Return the [x, y] coordinate for the center point of the cell that contains the specified text.  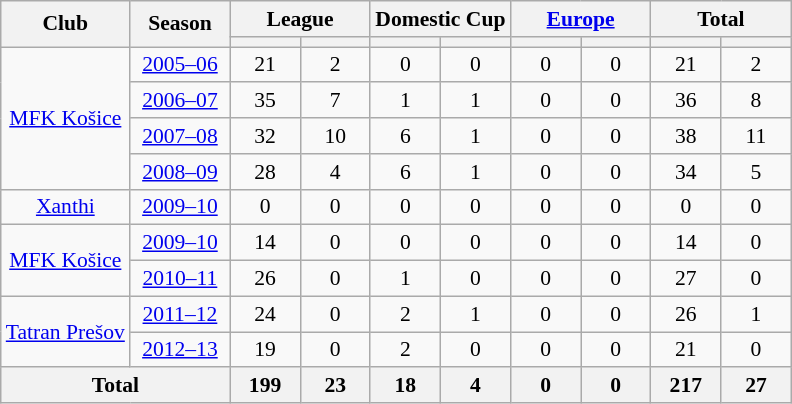
Season [180, 24]
2006–07 [180, 101]
11 [756, 136]
32 [265, 136]
2010–11 [180, 279]
38 [686, 136]
19 [265, 350]
5 [756, 172]
2012–13 [180, 350]
199 [265, 386]
Domestic Cup [440, 19]
2007–08 [180, 136]
35 [265, 101]
28 [265, 172]
36 [686, 101]
7 [335, 101]
Club [66, 24]
2008–09 [180, 172]
2005–06 [180, 65]
34 [686, 172]
217 [686, 386]
8 [756, 101]
23 [335, 386]
Xanthi [66, 207]
Europe [580, 19]
League [300, 19]
10 [335, 136]
2011–12 [180, 314]
Tatran Prešov [66, 332]
24 [265, 314]
18 [405, 386]
